For the text-containing cell, return its midpoint in (x, y) coordinate format. 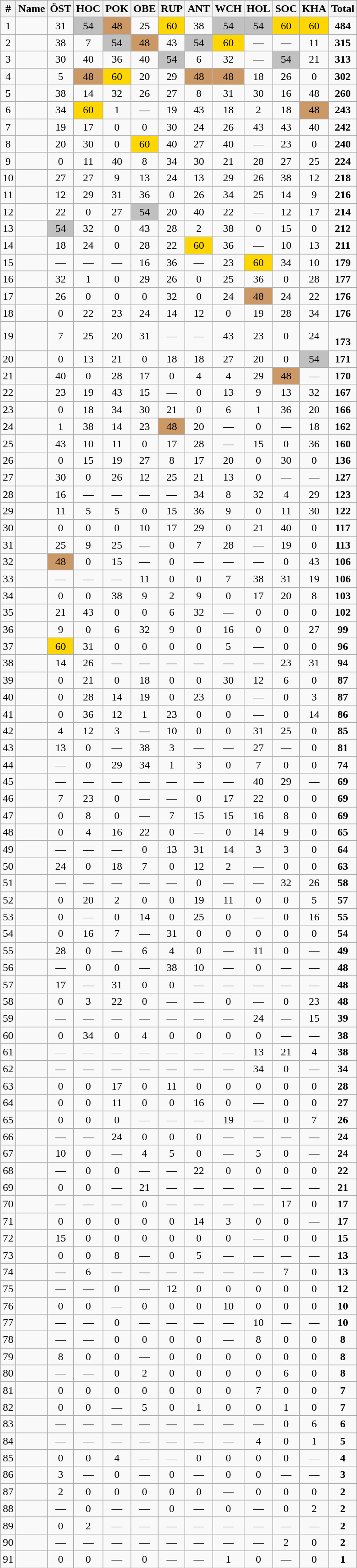
123 (343, 494)
OBE (145, 9)
88 (8, 1508)
72 (8, 1238)
102 (343, 613)
RUP (172, 9)
214 (343, 212)
260 (343, 93)
42 (8, 731)
33 (8, 579)
POK (117, 9)
166 (343, 410)
WCH (228, 9)
44 (8, 764)
179 (343, 263)
90 (8, 1542)
84 (8, 1441)
83 (8, 1424)
35 (8, 613)
177 (343, 279)
113 (343, 545)
224 (343, 161)
127 (343, 477)
67 (8, 1154)
82 (8, 1407)
94 (343, 663)
47 (8, 816)
51 (8, 883)
# (8, 9)
56 (8, 967)
50 (8, 866)
216 (343, 195)
160 (343, 443)
96 (343, 646)
ÖST (60, 9)
79 (8, 1357)
117 (343, 528)
61 (8, 1052)
SOC (286, 9)
122 (343, 511)
68 (8, 1170)
173 (343, 336)
37 (8, 646)
ANT (199, 9)
242 (343, 127)
77 (8, 1323)
HOL (258, 9)
53 (8, 917)
62 (8, 1069)
76 (8, 1305)
78 (8, 1340)
46 (8, 799)
Name (32, 9)
218 (343, 178)
313 (343, 60)
162 (343, 426)
52 (8, 900)
73 (8, 1255)
171 (343, 359)
91 (8, 1559)
240 (343, 144)
Total (343, 9)
99 (343, 629)
HOC (88, 9)
302 (343, 76)
211 (343, 246)
75 (8, 1289)
136 (343, 460)
71 (8, 1221)
167 (343, 393)
315 (343, 43)
66 (8, 1137)
KHA (314, 9)
70 (8, 1204)
484 (343, 26)
59 (8, 1018)
41 (8, 714)
170 (343, 376)
212 (343, 229)
80 (8, 1373)
243 (343, 110)
89 (8, 1525)
45 (8, 782)
103 (343, 596)
